Detect which cell encompasses the target text, then output its (X, Y) center coordinate. 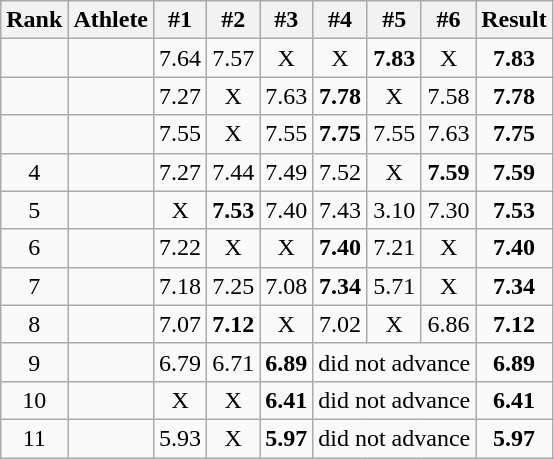
11 (34, 438)
7.25 (234, 286)
#4 (340, 20)
8 (34, 324)
6.86 (448, 324)
7.58 (448, 96)
#3 (286, 20)
7.64 (180, 58)
#5 (394, 20)
7.08 (286, 286)
7.18 (180, 286)
3.10 (394, 210)
5 (34, 210)
4 (34, 172)
6.71 (234, 362)
7.21 (394, 248)
5.71 (394, 286)
7.49 (286, 172)
10 (34, 400)
Rank (34, 20)
Result (514, 20)
#2 (234, 20)
7.07 (180, 324)
7.52 (340, 172)
7.44 (234, 172)
6 (34, 248)
9 (34, 362)
Athlete (111, 20)
5.93 (180, 438)
7.57 (234, 58)
#6 (448, 20)
7 (34, 286)
7.43 (340, 210)
7.30 (448, 210)
7.22 (180, 248)
6.79 (180, 362)
7.02 (340, 324)
#1 (180, 20)
